Identify which cell holds the provided text, then report its [X, Y] central coordinate. 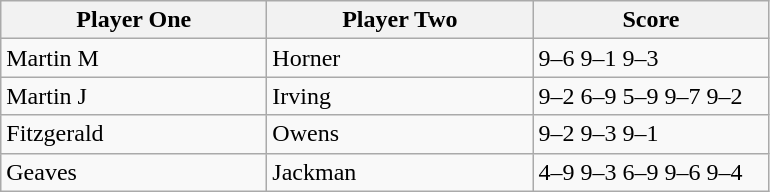
Irving [400, 96]
Fitzgerald [134, 134]
Player One [134, 20]
9–6 9–1 9–3 [651, 58]
Score [651, 20]
Martin J [134, 96]
Owens [400, 134]
Player Two [400, 20]
Martin M [134, 58]
9–2 9–3 9–1 [651, 134]
Jackman [400, 172]
Geaves [134, 172]
Horner [400, 58]
4–9 9–3 6–9 9–6 9–4 [651, 172]
9–2 6–9 5–9 9–7 9–2 [651, 96]
